Find where the given text appears and provide that cell's center as (X, Y) coordinate. 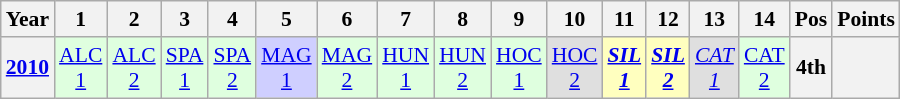
8 (462, 19)
MAG1 (286, 68)
CAT2 (764, 68)
14 (764, 19)
ALC2 (134, 68)
5 (286, 19)
2 (134, 19)
HUN1 (406, 68)
1 (80, 19)
HUN2 (462, 68)
9 (519, 19)
11 (624, 19)
SIL1 (624, 68)
4 (232, 19)
4th (812, 68)
3 (185, 19)
13 (714, 19)
CAT1 (714, 68)
HOC1 (519, 68)
2010 (28, 68)
10 (575, 19)
Points (866, 19)
7 (406, 19)
Pos (812, 19)
12 (668, 19)
SPA1 (185, 68)
6 (348, 19)
ALC1 (80, 68)
Year (28, 19)
HOC2 (575, 68)
SIL2 (668, 68)
MAG2 (348, 68)
SPA2 (232, 68)
